Capture the cell that displays the provided text and extract its (X, Y) central coordinate. 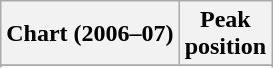
Chart (2006–07) (90, 34)
Peakposition (225, 34)
